Find where the given text appears and provide that cell's center as [X, Y] coordinate. 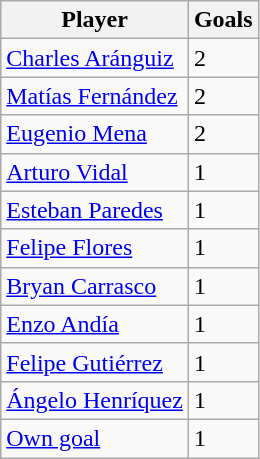
Player [95, 20]
Matías Fernández [95, 96]
Own goal [95, 438]
Arturo Vidal [95, 172]
Felipe Gutiérrez [95, 362]
Esteban Paredes [95, 210]
Enzo Andía [95, 324]
Goals [223, 20]
Ángelo Henríquez [95, 400]
Charles Aránguiz [95, 58]
Eugenio Mena [95, 134]
Bryan Carrasco [95, 286]
Felipe Flores [95, 248]
